For the text-containing cell, return its midpoint in (X, Y) coordinate format. 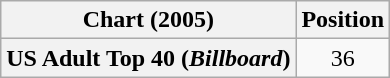
Chart (2005) (148, 20)
36 (343, 58)
Position (343, 20)
US Adult Top 40 (Billboard) (148, 58)
